Detect which cell encompasses the target text, then output its [x, y] center coordinate. 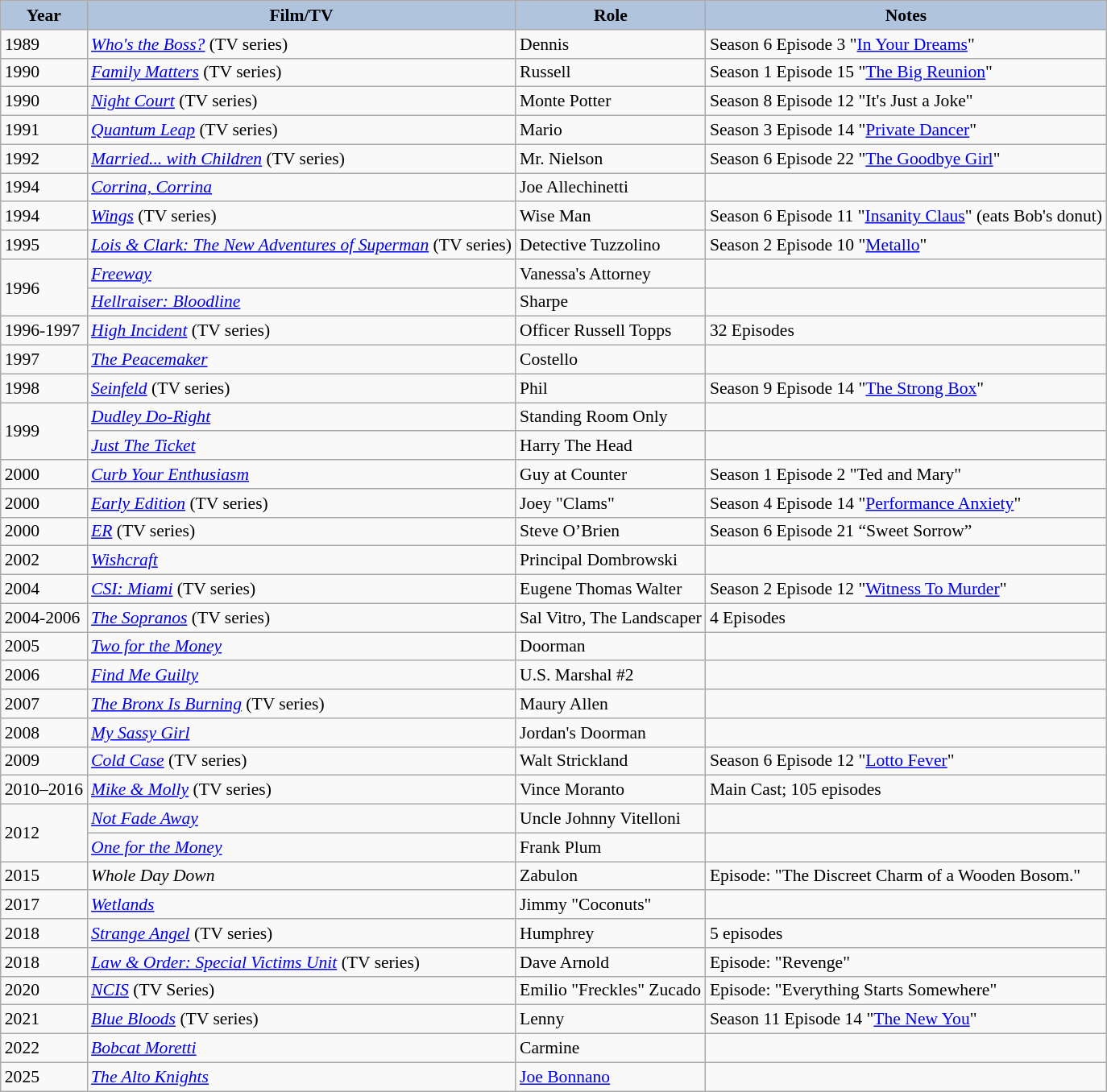
Blue Bloods (TV series) [301, 1020]
Season 8 Episode 12 "It's Just a Joke" [906, 101]
Carmine [611, 1049]
Jimmy "Coconuts" [611, 905]
Freeway [301, 274]
2002 [44, 560]
Family Matters (TV series) [301, 72]
Year [44, 15]
Monte Potter [611, 101]
Episode: "The Discreet Charm of a Wooden Bosom." [906, 876]
Wishcraft [301, 560]
Curb Your Enthusiasm [301, 474]
Lenny [611, 1020]
Season 6 Episode 21 “Sweet Sorrow” [906, 532]
Season 6 Episode 22 "The Goodbye Girl" [906, 159]
Joe Allechinetti [611, 188]
1996 [44, 288]
4 Episodes [906, 618]
Eugene Thomas Walter [611, 589]
Jordan's Doorman [611, 733]
Joey "Clams" [611, 503]
Episode: "Everything Starts Somewhere" [906, 991]
2008 [44, 733]
Season 6 Episode 11 "Insanity Claus" (eats Bob's donut) [906, 217]
Dave Arnold [611, 962]
Two for the Money [301, 647]
Cold Case (TV series) [301, 761]
Officer Russell Topps [611, 331]
2012 [44, 833]
Married... with Children (TV series) [301, 159]
2009 [44, 761]
2005 [44, 647]
NCIS (TV Series) [301, 991]
Wetlands [301, 905]
32 Episodes [906, 331]
Mr. Nielson [611, 159]
Sal Vitro, The Landscaper [611, 618]
Steve O’Brien [611, 532]
Find Me Guilty [301, 676]
2021 [44, 1020]
Standing Room Only [611, 417]
Bobcat Moretti [301, 1049]
2004-2006 [44, 618]
1998 [44, 388]
Film/TV [301, 15]
Whole Day Down [301, 876]
Not Fade Away [301, 819]
Maury Allen [611, 704]
2015 [44, 876]
Mike & Molly (TV series) [301, 790]
The Bronx Is Burning (TV series) [301, 704]
Vince Moranto [611, 790]
Uncle Johnny Vitelloni [611, 819]
Season 2 Episode 12 "Witness To Murder" [906, 589]
ER (TV series) [301, 532]
2006 [44, 676]
1989 [44, 44]
Season 6 Episode 3 "In Your Dreams" [906, 44]
My Sassy Girl [301, 733]
Humphrey [611, 933]
Quantum Leap (TV series) [301, 130]
Emilio "Freckles" Zucado [611, 991]
Wings (TV series) [301, 217]
Guy at Counter [611, 474]
Main Cast; 105 episodes [906, 790]
Joe Bonnano [611, 1077]
U.S. Marshal #2 [611, 676]
CSI: Miami (TV series) [301, 589]
Early Edition (TV series) [301, 503]
Harry The Head [611, 446]
Notes [906, 15]
1992 [44, 159]
2020 [44, 991]
One for the Money [301, 847]
Episode: "Revenge" [906, 962]
1999 [44, 432]
Frank Plum [611, 847]
Doorman [611, 647]
Season 3 Episode 14 "Private Dancer" [906, 130]
Just The Ticket [301, 446]
2025 [44, 1077]
2017 [44, 905]
Mario [611, 130]
Lois & Clark: The New Adventures of Superman (TV series) [301, 245]
1997 [44, 360]
Seinfeld (TV series) [301, 388]
Detective Tuzzolino [611, 245]
Corrina, Corrina [301, 188]
Zabulon [611, 876]
Season 1 Episode 2 "Ted and Mary" [906, 474]
Russell [611, 72]
Wise Man [611, 217]
2004 [44, 589]
2022 [44, 1049]
5 episodes [906, 933]
Law & Order: Special Victims Unit (TV series) [301, 962]
Season 9 Episode 14 "The Strong Box" [906, 388]
Dennis [611, 44]
Phil [611, 388]
Dudley Do-Right [301, 417]
2010–2016 [44, 790]
Night Court (TV series) [301, 101]
High Incident (TV series) [301, 331]
The Alto Knights [301, 1077]
Costello [611, 360]
The Sopranos (TV series) [301, 618]
Season 1 Episode 15 "The Big Reunion" [906, 72]
1991 [44, 130]
2007 [44, 704]
Strange Angel (TV series) [301, 933]
Season 11 Episode 14 "The New You" [906, 1020]
Season 2 Episode 10 "Metallo" [906, 245]
Sharpe [611, 302]
The Peacemaker [301, 360]
1995 [44, 245]
Principal Dombrowski [611, 560]
Vanessa's Attorney [611, 274]
Hellraiser: Bloodline [301, 302]
Role [611, 15]
Season 6 Episode 12 "Lotto Fever" [906, 761]
1996-1997 [44, 331]
Who's the Boss? (TV series) [301, 44]
Walt Strickland [611, 761]
Season 4 Episode 14 "Performance Anxiety" [906, 503]
